For the text-containing cell, return its midpoint in [x, y] coordinate format. 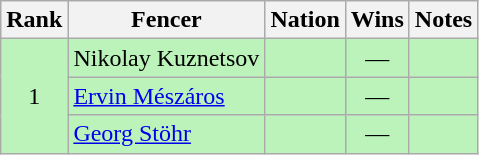
Nikolay Kuznetsov [166, 58]
Wins [377, 20]
Georg Stöhr [166, 134]
1 [34, 96]
Rank [34, 20]
Notes [443, 20]
Ervin Mészáros [166, 96]
Nation [305, 20]
Fencer [166, 20]
